Extract the (X, Y) coordinate from the center of the cell holding the provided text.  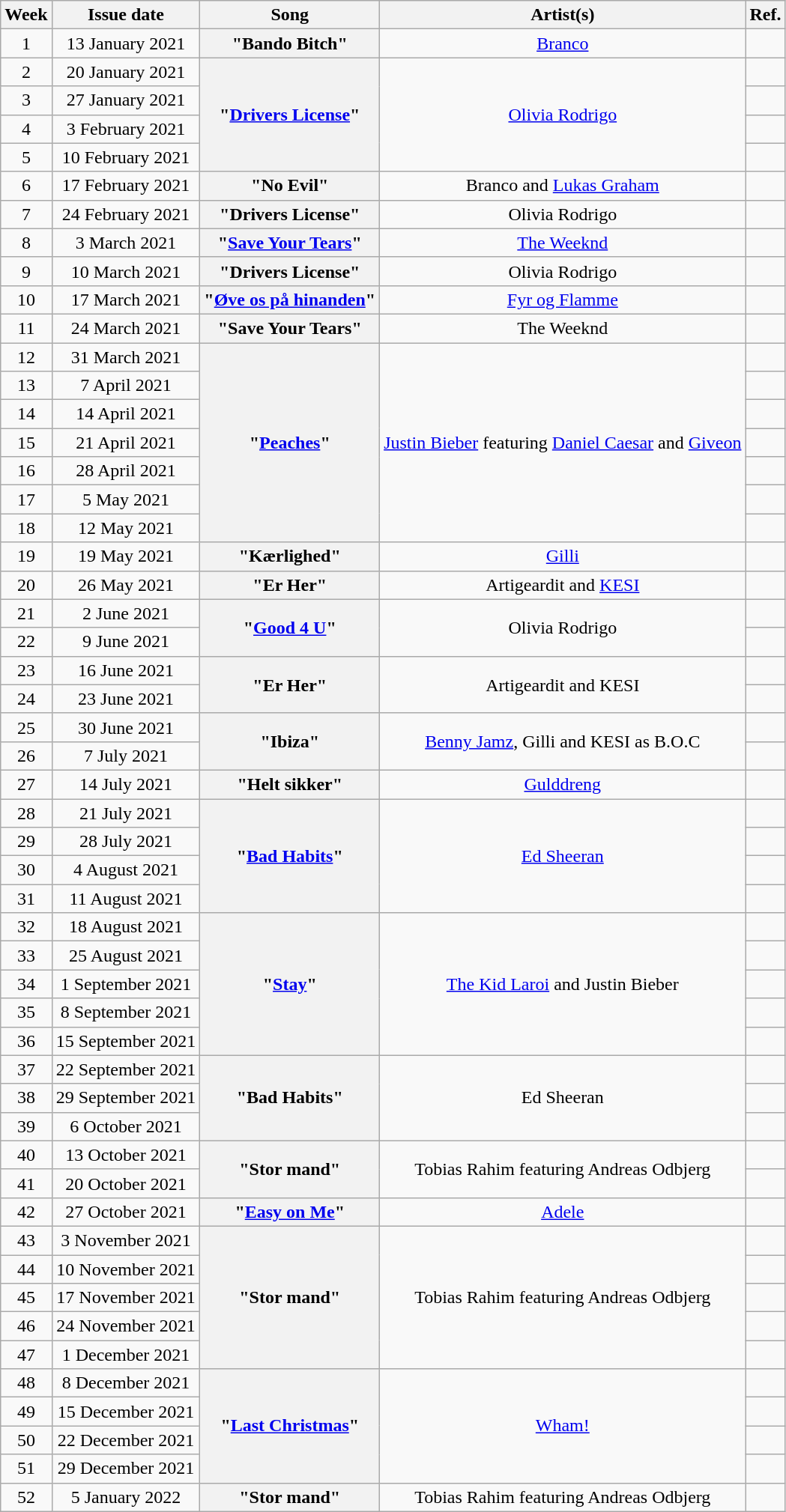
"Last Christmas" (290, 1426)
3 March 2021 (126, 243)
5 (26, 157)
27 October 2021 (126, 1212)
24 March 2021 (126, 328)
"Kærlighed" (290, 556)
20 (26, 585)
18 August 2021 (126, 927)
17 February 2021 (126, 186)
33 (26, 956)
20 January 2021 (126, 72)
49 (26, 1412)
10 February 2021 (126, 157)
50 (26, 1440)
25 (26, 727)
37 (26, 1069)
13 January 2021 (126, 43)
28 April 2021 (126, 471)
Benny Jamz, Gilli and KESI as B.O.C (563, 741)
5 May 2021 (126, 500)
2 (26, 72)
7 July 2021 (126, 756)
12 (26, 357)
39 (26, 1126)
31 (26, 899)
42 (26, 1212)
12 May 2021 (126, 528)
17 March 2021 (126, 300)
1 (26, 43)
8 December 2021 (126, 1383)
17 November 2021 (126, 1298)
3 (26, 100)
8 (26, 243)
30 June 2021 (126, 727)
Fyr og Flamme (563, 300)
17 (26, 500)
24 February 2021 (126, 214)
The Kid Laroi and Justin Bieber (563, 984)
29 September 2021 (126, 1098)
28 July 2021 (126, 842)
Gilli (563, 556)
9 June 2021 (126, 642)
25 August 2021 (126, 956)
"Ibiza" (290, 741)
23 June 2021 (126, 699)
29 (26, 842)
7 (26, 214)
Ref. (766, 15)
22 December 2021 (126, 1440)
4 August 2021 (126, 870)
"Easy on Me" (290, 1212)
10 March 2021 (126, 271)
13 (26, 386)
1 December 2021 (126, 1355)
3 November 2021 (126, 1240)
4 (26, 129)
46 (26, 1326)
18 (26, 528)
51 (26, 1469)
Wham! (563, 1426)
26 (26, 756)
47 (26, 1355)
16 (26, 471)
31 March 2021 (126, 357)
30 (26, 870)
35 (26, 1012)
24 (26, 699)
21 (26, 613)
13 October 2021 (126, 1155)
15 (26, 443)
1 September 2021 (126, 984)
52 (26, 1497)
27 January 2021 (126, 100)
19 (26, 556)
11 (26, 328)
6 October 2021 (126, 1126)
34 (26, 984)
26 May 2021 (126, 585)
28 (26, 813)
32 (26, 927)
10 (26, 300)
23 (26, 670)
10 November 2021 (126, 1269)
14 April 2021 (126, 414)
Justin Bieber featuring Daniel Caesar and Giveon (563, 443)
22 (26, 642)
21 April 2021 (126, 443)
"Helt sikker" (290, 784)
15 September 2021 (126, 1041)
21 July 2021 (126, 813)
14 July 2021 (126, 784)
27 (26, 784)
7 April 2021 (126, 386)
"Good 4 U" (290, 628)
"No Evil" (290, 186)
Song (290, 15)
"Stay" (290, 984)
48 (26, 1383)
"Øve os på hinanden" (290, 300)
38 (26, 1098)
8 September 2021 (126, 1012)
36 (26, 1041)
45 (26, 1298)
Adele (563, 1212)
15 December 2021 (126, 1412)
29 December 2021 (126, 1469)
5 January 2022 (126, 1497)
24 November 2021 (126, 1326)
19 May 2021 (126, 556)
40 (26, 1155)
Gulddreng (563, 784)
Issue date (126, 15)
2 June 2021 (126, 613)
44 (26, 1269)
"Bando Bitch" (290, 43)
41 (26, 1183)
20 October 2021 (126, 1183)
6 (26, 186)
16 June 2021 (126, 670)
43 (26, 1240)
Artist(s) (563, 15)
3 February 2021 (126, 129)
Week (26, 15)
"Peaches" (290, 443)
9 (26, 271)
Branco (563, 43)
14 (26, 414)
22 September 2021 (126, 1069)
Branco and Lukas Graham (563, 186)
11 August 2021 (126, 899)
